Provide the [x, y] coordinate of the cell's center where the given text is located.  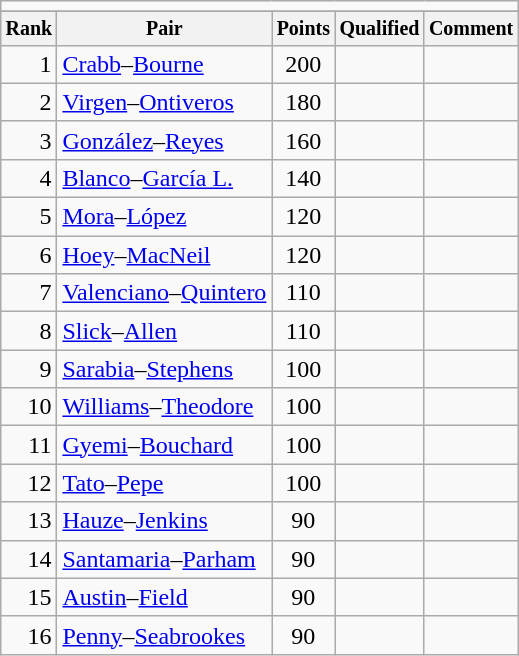
Crabb–Bourne [164, 64]
Tato–Pepe [164, 483]
4 [29, 178]
Points [304, 28]
Rank [29, 28]
Blanco–García L. [164, 178]
Mora–López [164, 217]
2 [29, 102]
200 [304, 64]
11 [29, 445]
140 [304, 178]
160 [304, 140]
15 [29, 597]
12 [29, 483]
14 [29, 559]
6 [29, 255]
10 [29, 407]
Valenciano–Quintero [164, 293]
Hoey–MacNeil [164, 255]
8 [29, 331]
Austin–Field [164, 597]
Virgen–Ontiveros [164, 102]
5 [29, 217]
Hauze–Jenkins [164, 521]
13 [29, 521]
Penny–Seabrookes [164, 635]
Pair [164, 28]
González–Reyes [164, 140]
16 [29, 635]
Williams–Theodore [164, 407]
1 [29, 64]
7 [29, 293]
3 [29, 140]
Sarabia–Stephens [164, 369]
180 [304, 102]
Santamaria–Parham [164, 559]
Gyemi–Bouchard [164, 445]
Qualified [380, 28]
Comment [471, 28]
Slick–Allen [164, 331]
9 [29, 369]
